From the cell containing the given text, extract its center point as (x, y) coordinate. 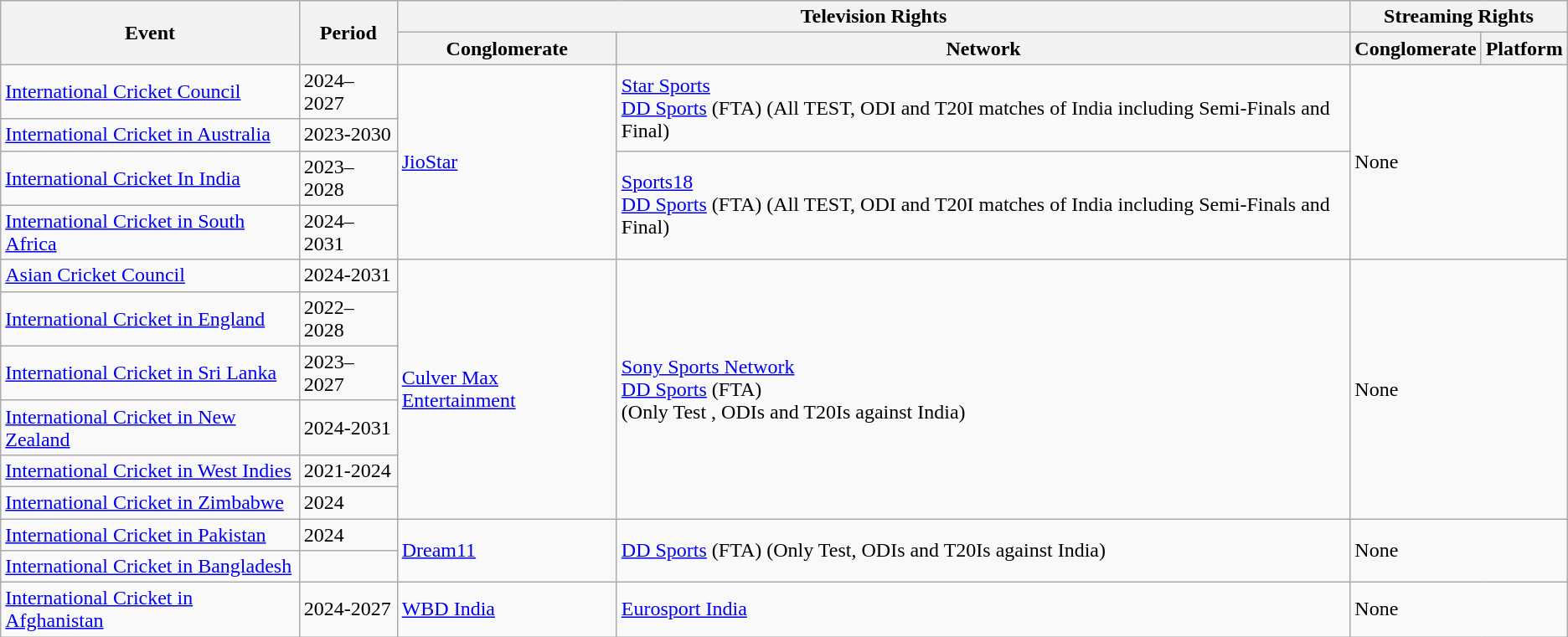
Eurosport India (983, 609)
WBD India (507, 609)
2022–2028 (348, 318)
2021-2024 (348, 470)
International Cricket in West Indies (151, 470)
Asian Cricket Council (151, 275)
2023–2027 (348, 373)
2024–2027 (348, 92)
International Cricket in New Zealand (151, 427)
2024-2027 (348, 609)
Sony Sports NetworkDD Sports (FTA)(Only Test , ODIs and T20Is against India) (983, 388)
International Cricket in Sri Lanka (151, 373)
International Cricket in Afghanistan (151, 609)
International Cricket in England (151, 318)
International Cricket Council (151, 92)
Sports18DD Sports (FTA) (All TEST, ODI and T20I matches of India including Semi-Finals and Final) (983, 205)
Network (983, 49)
Streaming Rights (1459, 17)
Television Rights (874, 17)
2023–2028 (348, 177)
International Cricket in Australia (151, 135)
International Cricket in Bangladesh (151, 567)
Period (348, 33)
2023-2030 (348, 135)
Platform (1524, 49)
International Cricket In India (151, 177)
International Cricket in Pakistan (151, 535)
Event (151, 33)
2024–2031 (348, 233)
DD Sports (FTA) (Only Test, ODIs and T20Is against India) (983, 551)
Star SportsDD Sports (FTA) (All TEST, ODI and T20I matches of India including Semi-Finals and Final) (983, 107)
International Cricket in South Africa (151, 233)
International Cricket in Zimbabwe (151, 502)
Culver Max Entertainment (507, 388)
Dream11 (507, 551)
JioStar (507, 162)
